Find where the given text appears and provide that cell's center as [x, y] coordinate. 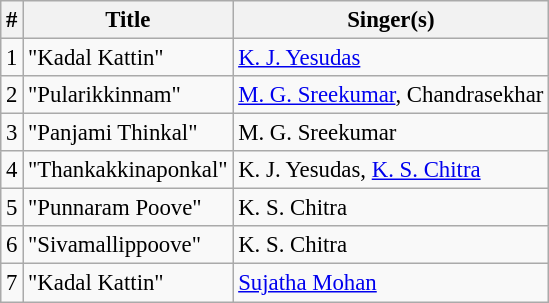
Singer(s) [391, 20]
K. J. Yesudas [391, 58]
Title [128, 20]
2 [12, 95]
"Sivamallippoove" [128, 245]
1 [12, 58]
M. G. Sreekumar, Chandrasekhar [391, 95]
"Panjami Thinkal" [128, 133]
"Thankakkinaponkal" [128, 170]
3 [12, 133]
"Pularikkinnam" [128, 95]
7 [12, 283]
# [12, 20]
M. G. Sreekumar [391, 133]
K. J. Yesudas, K. S. Chitra [391, 170]
5 [12, 208]
"Punnaram Poove" [128, 208]
6 [12, 245]
4 [12, 170]
Sujatha Mohan [391, 283]
